Find where the given text appears and provide that cell's center as [X, Y] coordinate. 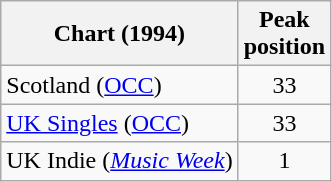
Peakposition [284, 34]
Chart (1994) [120, 34]
UK Singles (OCC) [120, 123]
Scotland (OCC) [120, 85]
1 [284, 161]
UK Indie (Music Week) [120, 161]
